Determine the [x, y] coordinate at the center of the cell enclosing the given text.  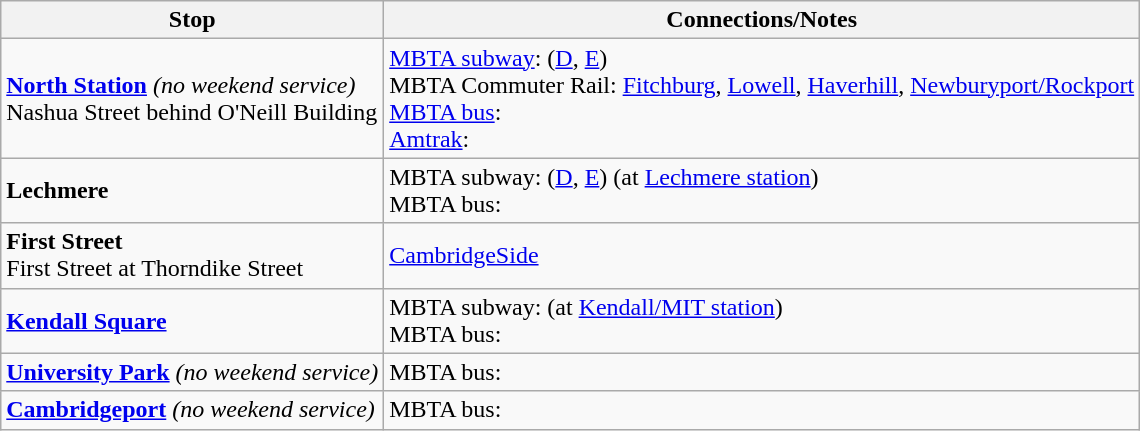
MBTA subway: (D, E) MBTA Commuter Rail: Fitchburg, Lowell, Haverhill, Newburyport/Rockport MBTA bus: Amtrak: [762, 98]
MBTA subway: (D, E) (at Lechmere station) MBTA bus: [762, 190]
North Station (no weekend service)Nashua Street behind O'Neill Building [192, 98]
Cambridgeport (no weekend service) [192, 410]
First StreetFirst Street at Thorndike Street [192, 256]
Lechmere [192, 190]
CambridgeSide [762, 256]
MBTA subway: (at Kendall/MIT station) MBTA bus: [762, 320]
Connections/Notes [762, 20]
Kendall Square [192, 320]
Stop [192, 20]
University Park (no weekend service) [192, 372]
